Detect which cell encompasses the target text, then output its [X, Y] center coordinate. 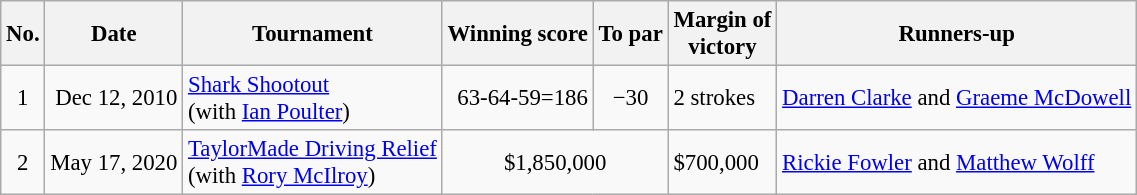
2 [23, 162]
No. [23, 34]
TaylorMade Driving Relief(with Rory McIlroy) [313, 162]
Darren Clarke and Graeme McDowell [957, 98]
$1,850,000 [555, 162]
$700,000 [722, 162]
Dec 12, 2010 [114, 98]
2 strokes [722, 98]
63-64-59=186 [518, 98]
To par [630, 34]
Runners-up [957, 34]
May 17, 2020 [114, 162]
Shark Shootout(with Ian Poulter) [313, 98]
Tournament [313, 34]
Rickie Fowler and Matthew Wolff [957, 162]
−30 [630, 98]
Winning score [518, 34]
Margin ofvictory [722, 34]
1 [23, 98]
Date [114, 34]
